Provide the [X, Y] coordinate of the cell's center where the given text is located.  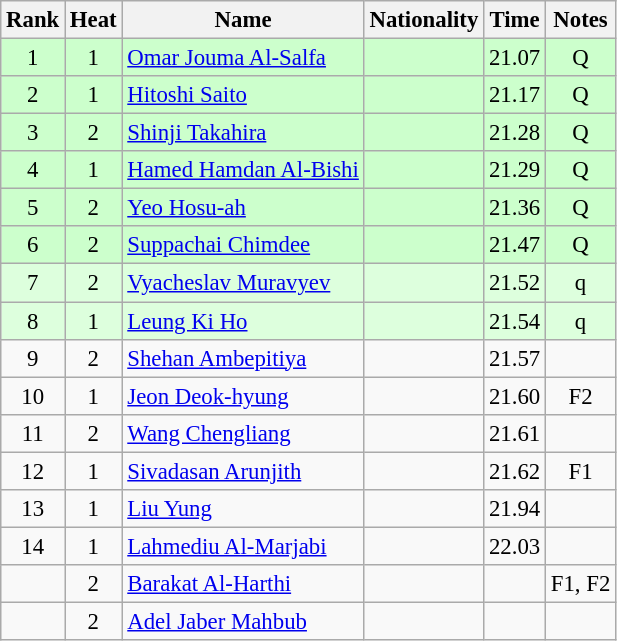
22.03 [515, 546]
21.52 [515, 283]
Vyacheslav Muravyev [243, 283]
Notes [580, 20]
4 [33, 170]
Shehan Ambepitiya [243, 358]
13 [33, 509]
Omar Jouma Al-Salfa [243, 58]
F1, F2 [580, 584]
8 [33, 321]
Leung Ki Ho [243, 321]
Heat [94, 20]
Suppachai Chimdee [243, 245]
21.57 [515, 358]
Yeo Hosu-ah [243, 208]
F2 [580, 396]
3 [33, 133]
Wang Chengliang [243, 433]
9 [33, 358]
10 [33, 396]
21.29 [515, 170]
21.47 [515, 245]
Lahmediu Al-Marjabi [243, 546]
21.61 [515, 433]
Shinji Takahira [243, 133]
Barakat Al-Harthi [243, 584]
11 [33, 433]
21.17 [515, 95]
F1 [580, 471]
6 [33, 245]
21.54 [515, 321]
Hitoshi Saito [243, 95]
Adel Jaber Mahbub [243, 621]
21.94 [515, 509]
Name [243, 20]
14 [33, 546]
Hamed Hamdan Al-Bishi [243, 170]
Liu Yung [243, 509]
Time [515, 20]
Nationality [424, 20]
21.07 [515, 58]
12 [33, 471]
Jeon Deok-hyung [243, 396]
5 [33, 208]
21.36 [515, 208]
7 [33, 283]
21.62 [515, 471]
Sivadasan Arunjith [243, 471]
Rank [33, 20]
21.28 [515, 133]
21.60 [515, 396]
